Identify which cell holds the provided text, then report its [x, y] central coordinate. 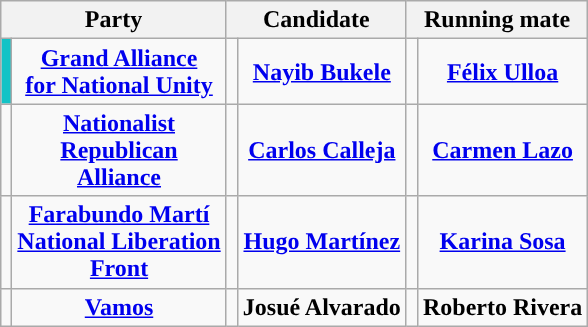
Félix Ulloa [502, 72]
Vamos [119, 307]
Hugo Martínez [322, 242]
Grand Alliancefor National Unity [119, 72]
NationalistRepublicanAlliance [119, 150]
Farabundo MartíNational LiberationFront [119, 242]
Party [114, 20]
Nayib Bukele [322, 72]
Carlos Calleja [322, 150]
Josué Alvarado [322, 307]
Running mate [496, 20]
Roberto Rivera [502, 307]
Karina Sosa [502, 242]
Candidate [316, 20]
Carmen Lazo [502, 150]
